Locate the cell with the specified text and output its [x, y] center coordinate. 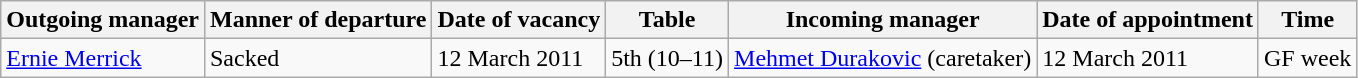
5th (10–11) [668, 58]
Time [1307, 20]
Sacked [318, 58]
Mehmet Durakovic (caretaker) [883, 58]
Incoming manager [883, 20]
Outgoing manager [103, 20]
Manner of departure [318, 20]
GF week [1307, 58]
Table [668, 20]
Ernie Merrick [103, 58]
Date of appointment [1148, 20]
Date of vacancy [519, 20]
